Return [x, y] of the center of cell containing provided text 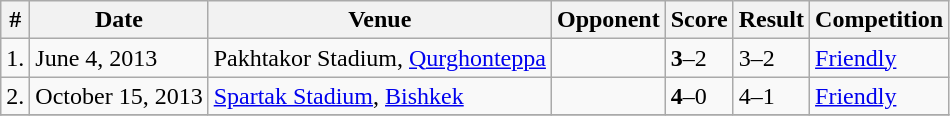
2. [16, 96]
June 4, 2013 [119, 58]
Opponent [608, 20]
Score [699, 20]
Result [771, 20]
# [16, 20]
1. [16, 58]
Venue [380, 20]
Date [119, 20]
Pakhtakor Stadium, Qurghonteppa [380, 58]
Competition [880, 20]
Spartak Stadium, Bishkek [380, 96]
4–1 [771, 96]
October 15, 2013 [119, 96]
4–0 [699, 96]
